Return the [X, Y] coordinate for the center point of the cell that contains the specified text.  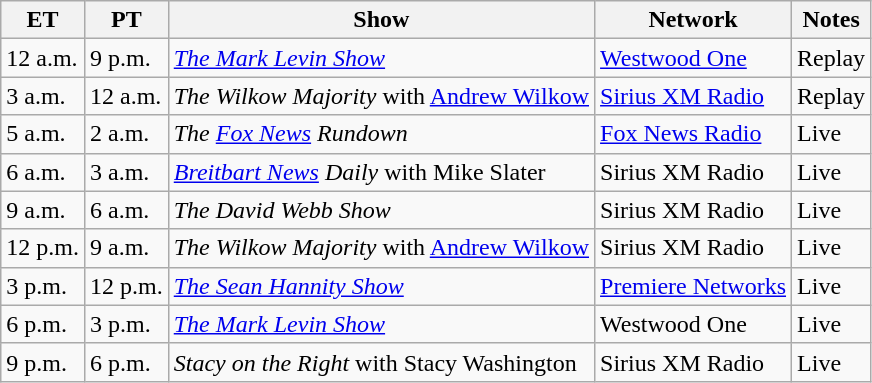
The Fox News Rundown [381, 134]
Stacy on the Right with Stacy Washington [381, 362]
Notes [832, 20]
Breitbart News Daily with Mike Slater [381, 172]
The David Webb Show [381, 210]
5 a.m. [43, 134]
Fox News Radio [694, 134]
Show [381, 20]
2 a.m. [126, 134]
Network [694, 20]
Premiere Networks [694, 286]
ET [43, 20]
PT [126, 20]
The Sean Hannity Show [381, 286]
